For the text-containing cell, return its midpoint in (X, Y) coordinate format. 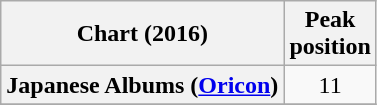
Japanese Albums (Oricon) (142, 85)
Chart (2016) (142, 34)
Peakposition (330, 34)
11 (330, 85)
